Return [x, y] of the center of cell containing provided text 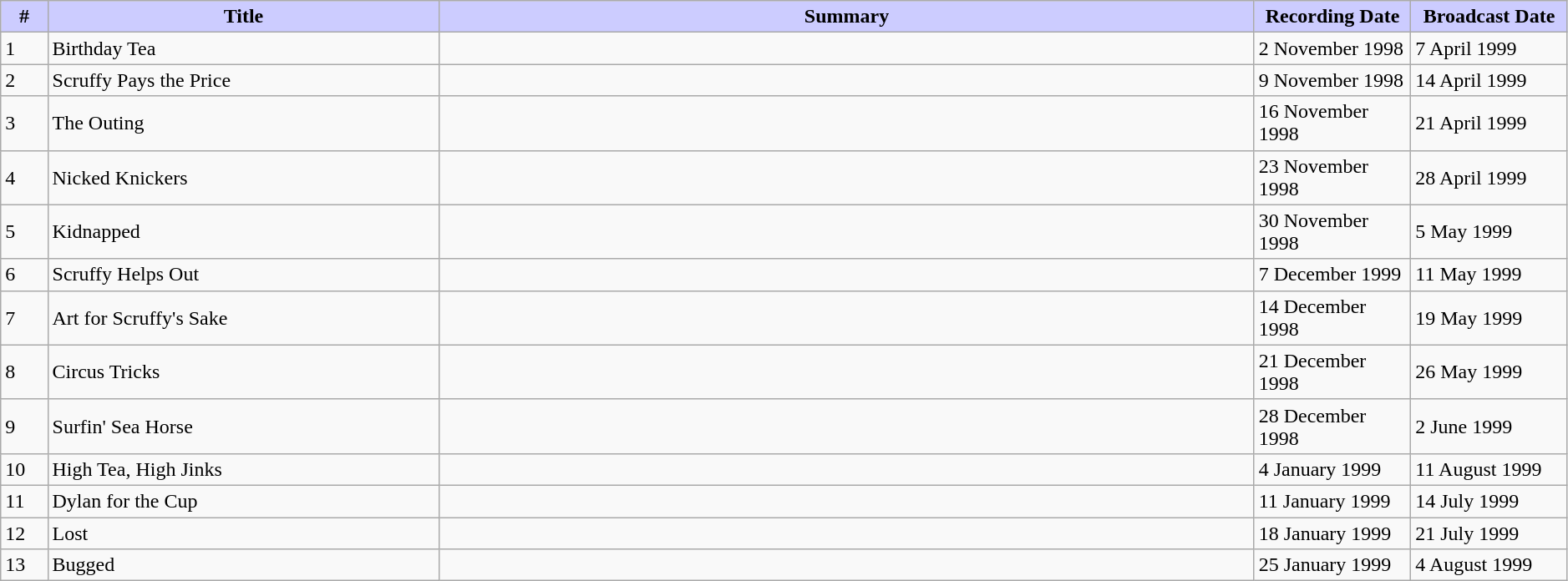
Broadcast Date [1489, 17]
7 April 1999 [1489, 48]
Birthday Tea [244, 48]
Lost [244, 533]
Dylan for the Cup [244, 501]
11 May 1999 [1489, 275]
7 [24, 317]
4 August 1999 [1489, 565]
21 April 1999 [1489, 124]
19 May 1999 [1489, 317]
2 June 1999 [1489, 426]
14 April 1999 [1489, 80]
The Outing [244, 124]
11 [24, 501]
High Tea, High Jinks [244, 469]
1 [24, 48]
26 May 1999 [1489, 372]
Kidnapped [244, 232]
28 December 1998 [1332, 426]
Summary [847, 17]
Title [244, 17]
Nicked Knickers [244, 177]
4 January 1999 [1332, 469]
25 January 1999 [1332, 565]
28 April 1999 [1489, 177]
Scruffy Helps Out [244, 275]
14 December 1998 [1332, 317]
2 [24, 80]
Scruffy Pays the Price [244, 80]
7 December 1999 [1332, 275]
13 [24, 565]
Surfin' Sea Horse [244, 426]
5 [24, 232]
30 November 1998 [1332, 232]
11 January 1999 [1332, 501]
Circus Tricks [244, 372]
Recording Date [1332, 17]
Art for Scruffy's Sake [244, 317]
16 November 1998 [1332, 124]
4 [24, 177]
14 July 1999 [1489, 501]
12 [24, 533]
10 [24, 469]
9 [24, 426]
23 November 1998 [1332, 177]
21 December 1998 [1332, 372]
18 January 1999 [1332, 533]
11 August 1999 [1489, 469]
9 November 1998 [1332, 80]
5 May 1999 [1489, 232]
2 November 1998 [1332, 48]
# [24, 17]
8 [24, 372]
21 July 1999 [1489, 533]
Bugged [244, 565]
3 [24, 124]
6 [24, 275]
